Output the [X, Y] coordinate of the center of the cell containing the given text.  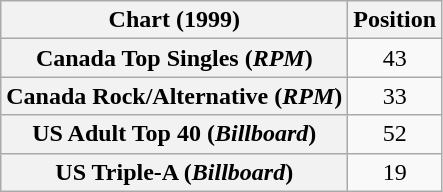
Position [395, 20]
US Triple-A (Billboard) [174, 172]
43 [395, 58]
19 [395, 172]
Canada Rock/Alternative (RPM) [174, 96]
33 [395, 96]
US Adult Top 40 (Billboard) [174, 134]
Chart (1999) [174, 20]
Canada Top Singles (RPM) [174, 58]
52 [395, 134]
